Detect which cell encompasses the target text, then output its (X, Y) center coordinate. 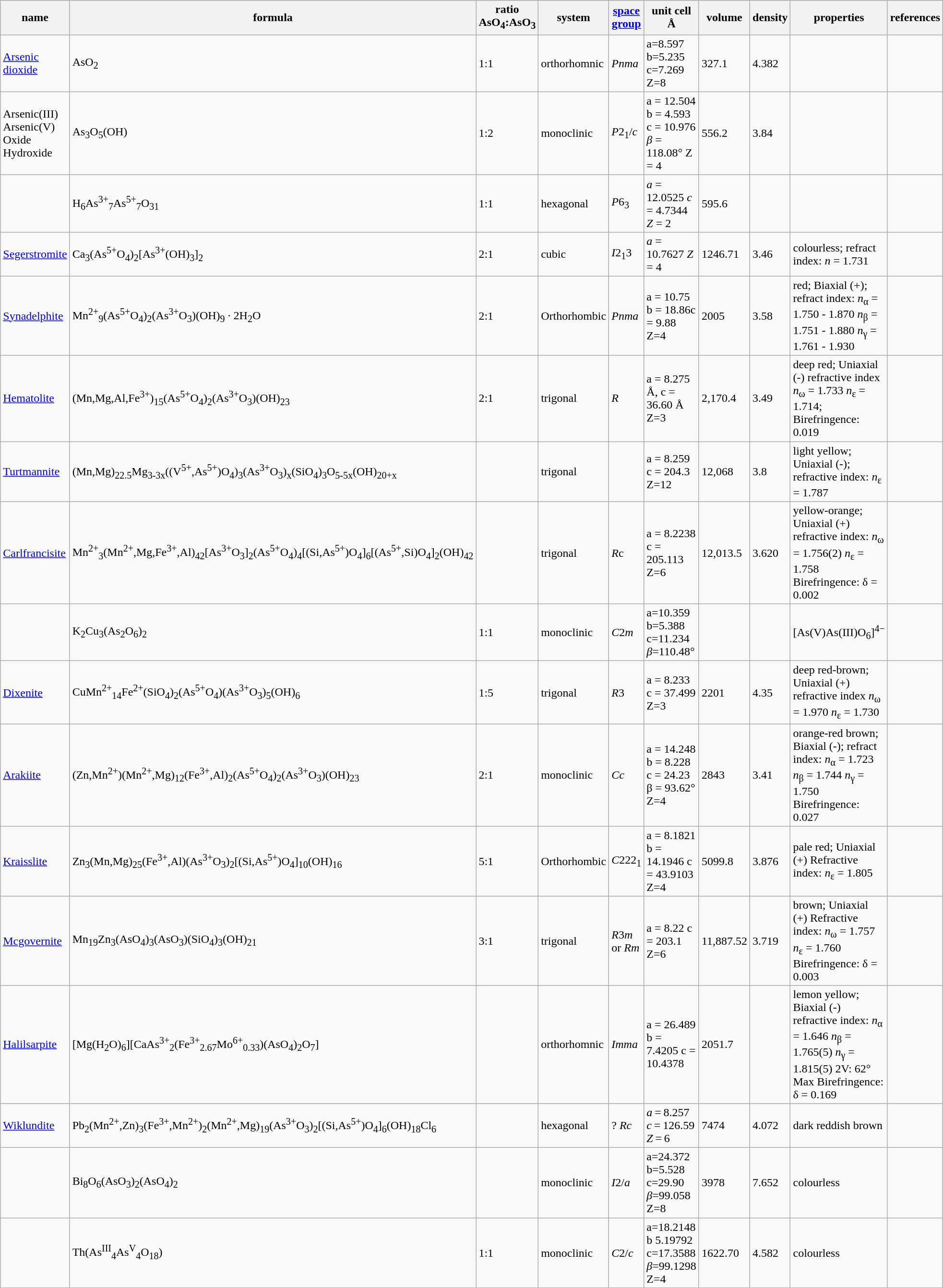
7474 (724, 1125)
Imma (627, 1045)
a = 8.257 c = 126.59 Z = 6 (672, 1125)
a = 12.0525 c = 4.7344 Z = 2 (672, 204)
a = 26.489 b = 7.4205 c = 10.4378 (672, 1045)
Arsenic(III) Arsenic(V) Oxide Hydroxide (35, 133)
As3O5(OH) (273, 133)
P21/c (627, 133)
Rc (627, 553)
a = 10.7627 Z = 4 (672, 254)
colourless; refract index: n = 1.731 (839, 254)
references (915, 17)
Mn2+9(As5+O4)2(As3+O3)(OH)9 · 2H2O (273, 316)
Hematolite (35, 398)
a = 12.504 b = 4.593 c = 10.976 β = 118.08° Z = 4 (672, 133)
Turtmannite (35, 471)
3.876 (770, 861)
Arsenic dioxide (35, 63)
system (574, 17)
space group (627, 17)
a=18.2148 b 5.19792 c=17.3588 β=99.1298 Z=4 (672, 1253)
7.652 (770, 1183)
1246.71 (724, 254)
a = 8.2238 c = 205.113 Z=6 (672, 553)
deep red; Uniaxial (-) refractive index nω = 1.733 nε = 1.714; Birefringence: 0.019 (839, 398)
1:5 (507, 693)
556.2 (724, 133)
3.719 (770, 941)
a=24.372 b=5.528 c=29.90 β=99.058 Z=8 (672, 1183)
(Mn,Mg)22.5Mg3-3x((V5+,As5+)O4)3(As3+O3)x(SiO4)3O5-5x(OH)20+x (273, 471)
12,068 (724, 471)
1622.70 (724, 1253)
C2221 (627, 861)
a = 8.22 c = 203.1 Z=6 (672, 941)
yellow-orange; Uniaxial (+) refractive index: nω = 1.756(2) nε = 1.758 Birefringence: δ = 0.002 (839, 553)
Dixenite (35, 693)
cubic (574, 254)
R3 (627, 693)
H6As3+7As5+7O31 (273, 204)
[Mg(H2O)6][CaAs3+2(Fe3+2.67Mo6+0.33)(AsO4)2O7] (273, 1045)
595.6 (724, 204)
Halilsarpite (35, 1045)
density (770, 17)
3.41 (770, 775)
4.35 (770, 693)
4.382 (770, 63)
brown; Uniaxial (+) Refractive index: nω = 1.757 nε = 1.760Birefringence: δ = 0.003 (839, 941)
R (627, 398)
Segerstromite (35, 254)
3.8 (770, 471)
3.58 (770, 316)
I2/a (627, 1183)
11,887.52 (724, 941)
? Rc (627, 1125)
Mcgovernite (35, 941)
formula (273, 17)
3:1 (507, 941)
a = 8.233 c = 37.499 Z=3 (672, 693)
Th(AsIII4AsV4O18) (273, 1253)
a = 10.75 b = 18.86c = 9.88 Z=4 (672, 316)
deep red-brown; Uniaxial (+) refractive index nω = 1.970 nε = 1.730 (839, 693)
CuMn2+14Fe2+(SiO4)2(As5+O4)(As3+O3)5(OH)6 (273, 693)
5:1 (507, 861)
2843 (724, 775)
light yellow; Uniaxial (-); refractive index: nε = 1.787 (839, 471)
4.582 (770, 1253)
12,013.5 (724, 553)
name (35, 17)
Kraisslite (35, 861)
C2m (627, 633)
327.1 (724, 63)
a = 8.259 c = 204.3 Z=12 (672, 471)
ratioAsO4:AsO3 (507, 17)
a = 14.248 b = 8.228 c = 24.23 β = 93.62° Z=4 (672, 775)
K2Cu3(As2O6)2 (273, 633)
Mn2+3(Mn2+,Mg,Fe3+,Al)42[As3+O3]2(As5+O4)4[(Si,As5+)O4]6[(As5+,Si)O4]2(OH)42 (273, 553)
unit cell Å (672, 17)
volume (724, 17)
[As(V)As(III)O6]4− (839, 633)
2,170.4 (724, 398)
2201 (724, 693)
(Mn,Mg,Al,Fe3+)15(As5+O4)2(As3+O3)(OH)23 (273, 398)
2051.7 (724, 1045)
I213 (627, 254)
AsO2 (273, 63)
red; Biaxial (+); refract index: nα = 1.750 - 1.870 nβ = 1.751 - 1.880 nγ = 1.761 - 1.930 (839, 316)
a=10.359 b=5.388 c=11.234 β=110.48° (672, 633)
Pb2(Mn2+,Zn)3(Fe3+,Mn2+)2(Mn2+,Mg)19(As3+O3)2[(Si,As5+)O4]6(OH)18Cl6 (273, 1125)
(Zn,Mn2+)(Mn2+,Mg)12(Fe3+,Al)2(As5+O4)2(As3+O3)(OH)23 (273, 775)
a = 8.275 Å, c = 36.60 Å Z=3 (672, 398)
Arakiite (35, 775)
P63 (627, 204)
C2/c (627, 1253)
3.49 (770, 398)
Synadelphite (35, 316)
R3m or Rm (627, 941)
pale red; Uniaxial (+) Refractive index: nε = 1.805 (839, 861)
3.620 (770, 553)
a = 8.1821 b = 14.1946 c = 43.9103 Z=4 (672, 861)
1:2 (507, 133)
5099.8 (724, 861)
Bi8O6(AsO3)2(AsO4)2 (273, 1183)
3.46 (770, 254)
Cc (627, 775)
Wiklundite (35, 1125)
orange-red brown; Biaxial (-); refract index: nα = 1.723 nβ = 1.744 nγ = 1.750Birefringence: 0.027 (839, 775)
3978 (724, 1183)
properties (839, 17)
dark reddish brown (839, 1125)
lemon yellow; Biaxial (-) refractive index: nα = 1.646 nβ = 1.765(5) nγ = 1.815(5) 2V: 62° Max Birefringence: δ = 0.169 (839, 1045)
2005 (724, 316)
Mn19Zn3(AsO4)3(AsO3)(SiO4)3(OH)21 (273, 941)
Carlfrancisite (35, 553)
Zn3(Mn,Mg)25(Fe3+,Al)(As3+O3)2[(Si,As5+)O4]10(OH)16 (273, 861)
3.84 (770, 133)
4.072 (770, 1125)
Ca3(As5+O4)2[As3+(OH)3]2 (273, 254)
a=8.597 b=5.235 c=7.269 Z=8 (672, 63)
